Detect which cell encompasses the target text, then output its [X, Y] center coordinate. 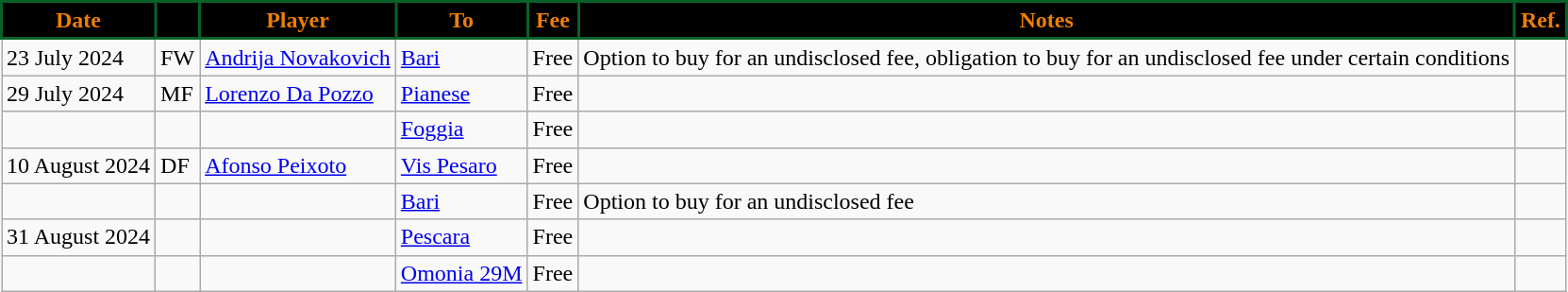
DF [177, 165]
Ref. [1542, 21]
29 July 2024 [79, 94]
MF [177, 94]
To [461, 21]
Player [298, 21]
Omonia 29M [461, 273]
Vis Pesaro [461, 165]
31 August 2024 [79, 237]
Lorenzo Da Pozzo [298, 94]
Pianese [461, 94]
Notes [1047, 21]
23 July 2024 [79, 57]
FW [177, 57]
Pescara [461, 237]
Date [79, 21]
Fee [553, 21]
10 August 2024 [79, 165]
Foggia [461, 129]
Option to buy for an undisclosed fee [1047, 201]
Afonso Peixoto [298, 165]
Andrija Novakovich [298, 57]
Option to buy for an undisclosed fee, obligation to buy for an undisclosed fee under certain conditions [1047, 57]
